Detect which cell encompasses the target text, then output its [x, y] center coordinate. 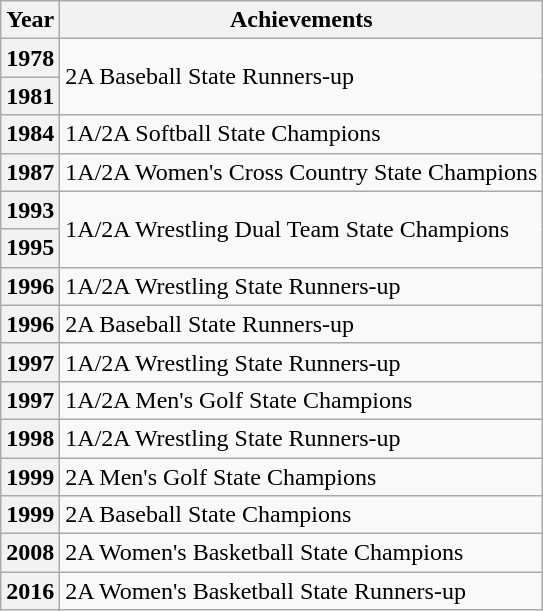
Achievements [302, 20]
1A/2A Women's Cross Country State Champions [302, 172]
1993 [30, 210]
1A/2A Men's Golf State Champions [302, 400]
1A/2A Wrestling Dual Team State Champions [302, 229]
2A Men's Golf State Champions [302, 477]
1984 [30, 134]
1995 [30, 248]
2A Women's Basketball State Champions [302, 553]
1981 [30, 96]
1998 [30, 438]
Year [30, 20]
1A/2A Softball State Champions [302, 134]
2008 [30, 553]
1987 [30, 172]
2A Baseball State Champions [302, 515]
2A Women's Basketball State Runners-up [302, 591]
1978 [30, 58]
2016 [30, 591]
